Capture the cell that displays the provided text and extract its [X, Y] central coordinate. 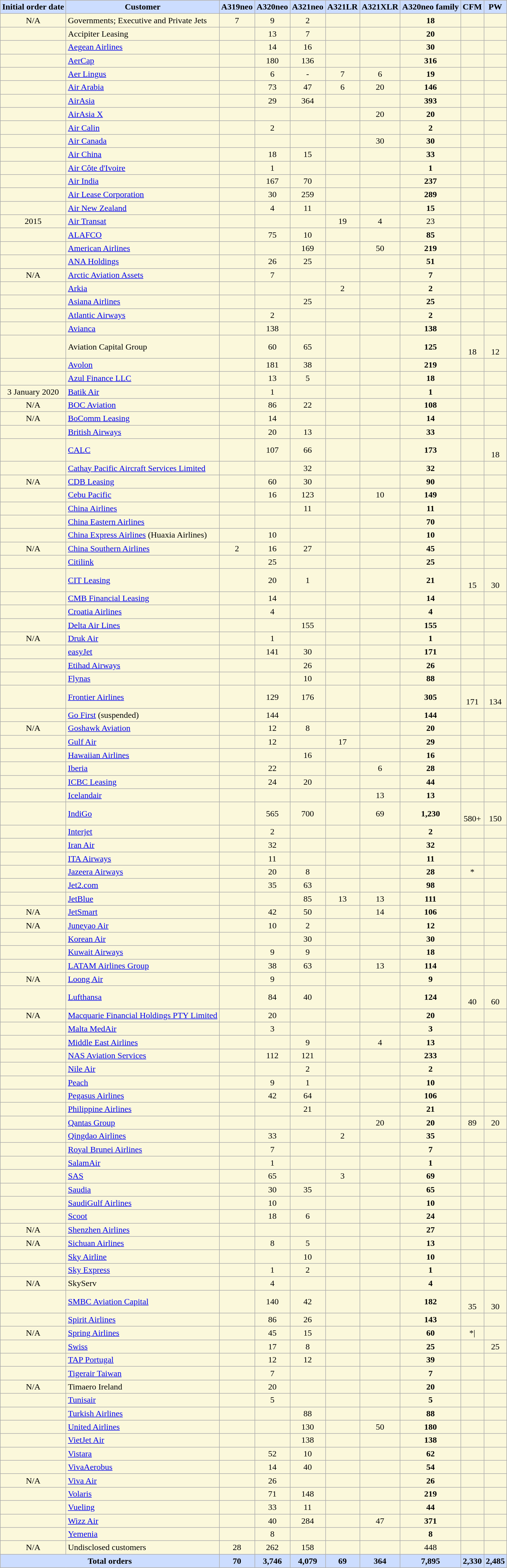
Undisclosed customers [142, 1548]
Spring Airlines [142, 1333]
Timaero Ireland [142, 1387]
Batik Air [142, 392]
Juneyao Air [142, 926]
130 [308, 1427]
Accipiter Leasing [142, 34]
150 [495, 813]
CDB Leasing [142, 482]
China Eastern Airlines [142, 522]
51 [431, 262]
Kuwait Airways [142, 952]
AirAsia [142, 101]
Citilink [142, 562]
Lufthansa [142, 997]
125 [431, 346]
54 [431, 1467]
39 [431, 1360]
SalamAir [142, 1163]
Korean Air [142, 939]
181 [272, 365]
4,079 [308, 1561]
ICBC Leasing [142, 782]
JetBlue [142, 899]
Sky Express [142, 1270]
64 [308, 1096]
124 [431, 997]
Interjet [142, 832]
A320neo [272, 7]
- [308, 74]
Philippine Airlines [142, 1109]
123 [308, 495]
84 [272, 997]
148 [308, 1494]
176 [308, 697]
Cebu Pacific [142, 495]
SaudiGulf Airlines [142, 1203]
BoComm Leasing [142, 419]
Tunisair [142, 1400]
TAP Portugal [142, 1360]
LATAM Airlines Group [142, 966]
SAS [142, 1176]
580+ [472, 813]
Qantas Group [142, 1123]
Shenzhen Airlines [142, 1230]
Flynas [142, 679]
Etihad Airways [142, 665]
CFM [472, 7]
284 [308, 1520]
141 [272, 652]
AirAsia X [142, 114]
Turkish Airlines [142, 1413]
Swiss [142, 1347]
Volaris [142, 1494]
Jazeera Airways [142, 872]
AerCap [142, 61]
A321XLR [380, 7]
3,746 [272, 1561]
CALC [142, 450]
114 [431, 966]
Initial order date [33, 7]
ANA Holdings [142, 262]
112 [272, 1055]
Aegean Airlines [142, 47]
Air India [142, 181]
Air Calin [142, 127]
JetSmart [142, 912]
Tigerair Taiwan [142, 1373]
British Airways [142, 432]
Qingdao Airlines [142, 1136]
129 [272, 697]
146 [431, 87]
Spirit Airlines [142, 1320]
Loong Air [142, 979]
Avolon [142, 365]
Iberia [142, 769]
66 [308, 450]
IndiGo [142, 813]
Yemenia [142, 1534]
Icelandair [142, 795]
182 [431, 1301]
CMB Financial Leasing [142, 598]
316 [431, 61]
A321LR [343, 7]
98 [431, 885]
23 [431, 221]
Delta Air Lines [142, 625]
CIT Leasing [142, 580]
158 [308, 1548]
China Airlines [142, 508]
VivaAerobus [142, 1467]
73 [272, 87]
173 [431, 450]
448 [431, 1548]
Air China [142, 154]
Avianca [142, 328]
Sky Airline [142, 1256]
Total orders [110, 1561]
700 [308, 813]
237 [431, 181]
107 [272, 450]
Royal Brunei Airlines [142, 1149]
Iran Air [142, 845]
90 [431, 482]
2015 [33, 221]
305 [431, 697]
Gulf Air [142, 742]
Air Transat [142, 221]
United Airlines [142, 1427]
1,230 [431, 813]
262 [272, 1548]
Middle East Airlines [142, 1042]
Saudia [142, 1190]
143 [431, 1320]
Goshawk Aviation [142, 728]
Arctic Aviation Assets [142, 275]
108 [431, 405]
Cathay Pacific Aircraft Services Limited [142, 468]
* [472, 872]
Customer [142, 7]
169 [308, 248]
289 [431, 195]
Governments; Executive and Private Jets [142, 20]
Arkia [142, 288]
136 [308, 61]
Vistara [142, 1454]
89 [472, 1123]
Nile Air [142, 1069]
71 [272, 1494]
7,895 [431, 1561]
2,330 [472, 1561]
259 [308, 195]
A320neo family [431, 7]
Viva Air [142, 1480]
Peach [142, 1083]
Vueling [142, 1507]
Aer Lingus [142, 74]
Air Côte d'Ivoire [142, 168]
371 [431, 1520]
NAS Aviation Services [142, 1055]
393 [431, 101]
Wizz Air [142, 1520]
Aviation Capital Group [142, 346]
Croatia Airlines [142, 611]
Air Canada [142, 141]
A319neo [237, 7]
China Express Airlines (Huaxia Airlines) [142, 535]
BOC Aviation [142, 405]
2,485 [495, 1561]
Asiana Airlines [142, 302]
149 [431, 495]
Air Arabia [142, 87]
*| [472, 1333]
Azul Finance LLC [142, 378]
111 [431, 899]
SMBC Aviation Capital [142, 1301]
VietJet Air [142, 1440]
Hawaiian Airlines [142, 755]
ALAFCO [142, 235]
easyJet [142, 652]
Druk Air [142, 639]
Air Lease Corporation [142, 195]
Malta MedAir [142, 1029]
Jet2.com [142, 885]
233 [431, 1055]
PW [495, 7]
ITA Airways [142, 859]
Pegasus Airlines [142, 1096]
China Southern Airlines [142, 548]
Go First (suspended) [142, 715]
52 [272, 1454]
121 [308, 1055]
3 January 2020 [33, 392]
140 [272, 1301]
SkyServ [142, 1283]
Scoot [142, 1216]
Frontier Airlines [142, 697]
Atlantic Airways [142, 315]
Macquarie Financial Holdings PTY Limited [142, 1015]
62 [431, 1454]
167 [272, 181]
American Airlines [142, 248]
Air New Zealand [142, 208]
A321neo [308, 7]
75 [272, 235]
134 [495, 697]
Sichuan Airlines [142, 1243]
565 [272, 813]
